Provide the [X, Y] coordinate of the cell's center where the given text is located.  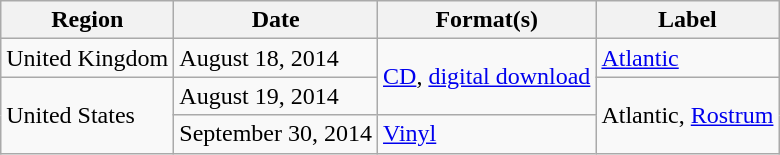
United States [88, 115]
Vinyl [487, 134]
United Kingdom [88, 58]
Atlantic [688, 58]
Label [688, 20]
August 18, 2014 [276, 58]
Region [88, 20]
September 30, 2014 [276, 134]
Format(s) [487, 20]
CD, digital download [487, 77]
Atlantic, Rostrum [688, 115]
August 19, 2014 [276, 96]
Date [276, 20]
